Identify which cell holds the provided text, then report its (X, Y) central coordinate. 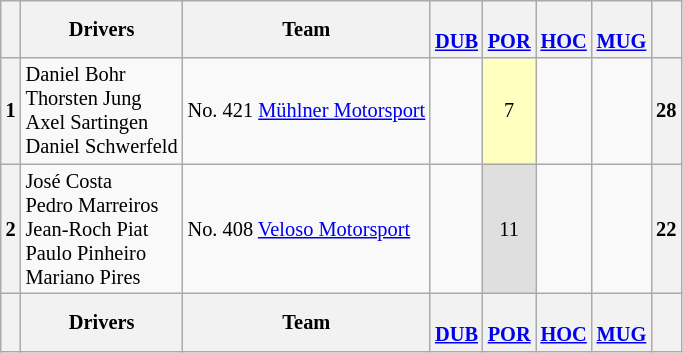
7 (510, 111)
No. 421 Mühlner Motorsport (307, 111)
28 (666, 111)
22 (666, 229)
No. 408 Veloso Motorsport (307, 229)
1 (11, 111)
Daniel Bohr Thorsten Jung Axel Sartingen Daniel Schwerfeld (102, 111)
11 (510, 229)
José Costa Pedro Marreiros Jean-Roch Piat Paulo Pinheiro Mariano Pires (102, 229)
2 (11, 229)
